Detect which cell encompasses the target text, then output its (x, y) center coordinate. 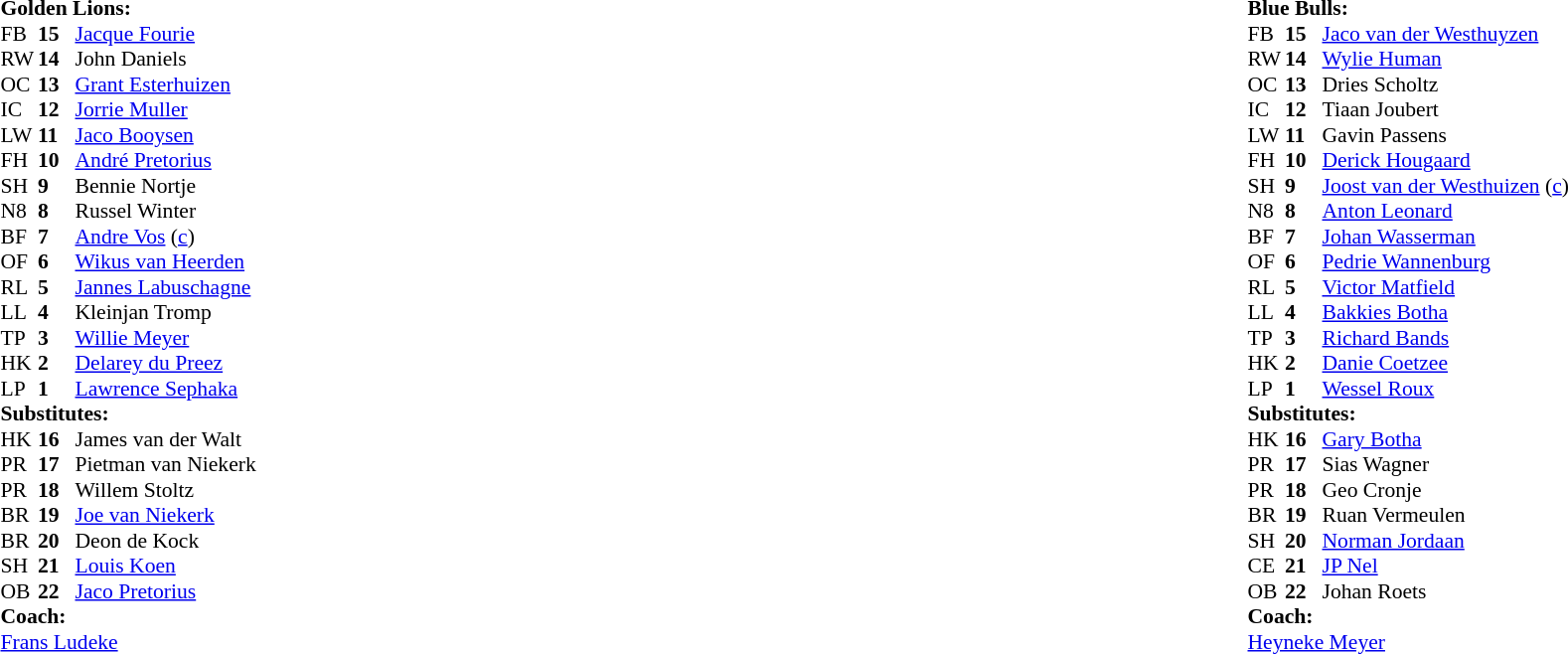
Jacque Fourie (166, 34)
Substitutes: (127, 414)
Jorrie Muller (166, 110)
Grant Esterhuizen (166, 84)
Willem Stoltz (166, 490)
André Pretorius (166, 160)
Jaco Booysen (166, 135)
Jannes Labuschagne (166, 287)
Russel Winter (166, 212)
Pietman van Niekerk (166, 464)
Delarey du Preez (166, 363)
Kleinjan Tromp (166, 313)
Louis Koen (166, 566)
Bennie Nortje (166, 186)
James van der Walt (166, 439)
Jaco Pretorius (166, 591)
Andre Vos (c) (166, 237)
Coach: (127, 617)
CE (1267, 566)
Lawrence Sephaka (166, 389)
Joe van Niekerk (166, 516)
Deon de Kock (166, 541)
Willie Meyer (166, 338)
John Daniels (166, 59)
Wikus van Heerden (166, 261)
